Return (X, Y) of the center of cell containing provided text 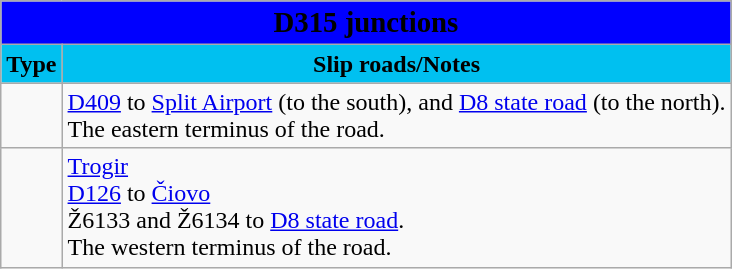
D315 junctions (366, 23)
D409 to Split Airport (to the south), and D8 state road (to the north).The eastern terminus of the road. (396, 116)
Slip roads/Notes (396, 64)
Trogir D126 to ČiovoŽ6133 and Ž6134 to D8 state road.The western terminus of the road. (396, 208)
Type (32, 64)
